Extract the [x, y] coordinate from the center of the cell holding the provided text.  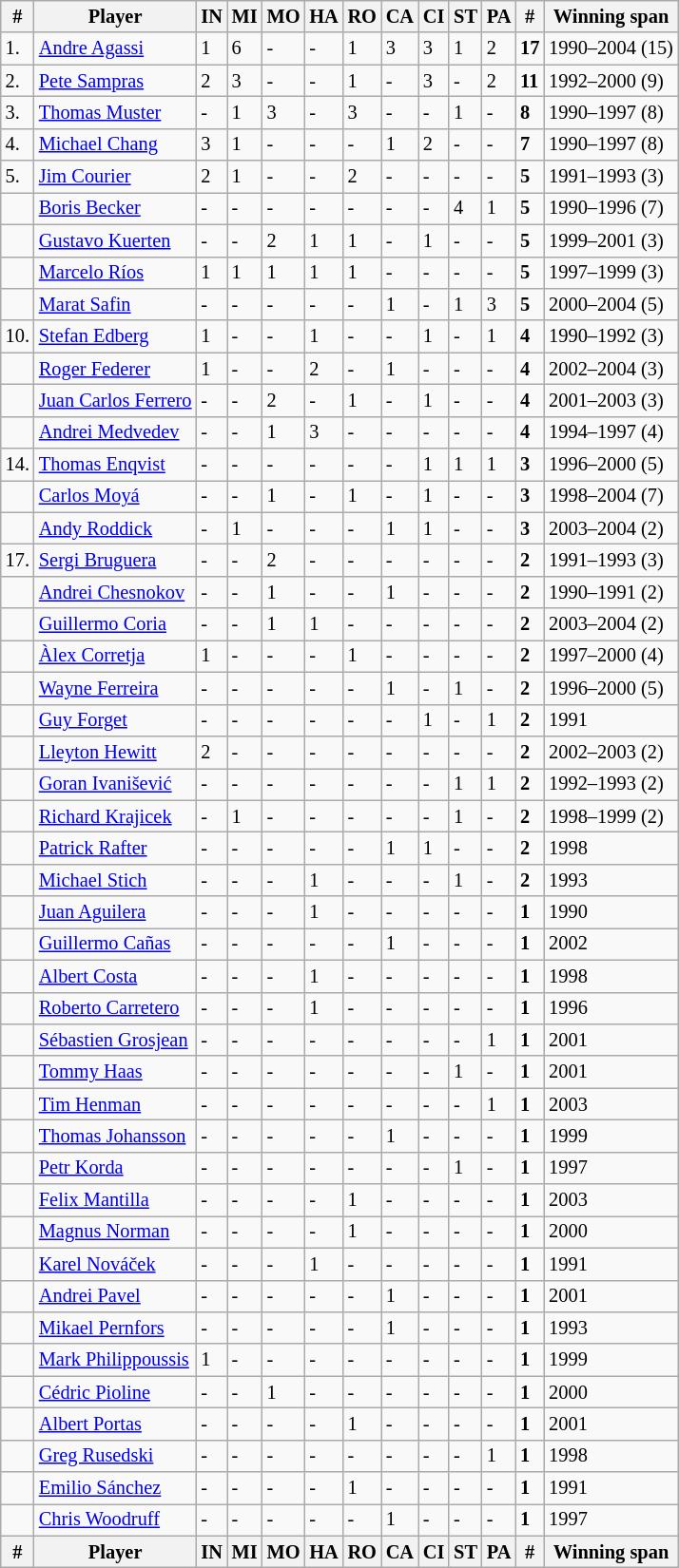
2000–2004 (5) [611, 304]
Greg Rusedski [115, 1456]
Sébastien Grosjean [115, 1040]
Sergi Bruguera [115, 560]
Thomas Muster [115, 112]
1990 [611, 912]
Tommy Haas [115, 1072]
Emilio Sánchez [115, 1488]
1994–1997 (4) [611, 432]
1992–1993 (2) [611, 784]
10. [17, 336]
Richard Krajicek [115, 816]
2. [17, 81]
8 [530, 112]
Boris Becker [115, 208]
Wayne Ferreira [115, 688]
1990–1992 (3) [611, 336]
1998–2004 (7) [611, 496]
Michael Stich [115, 880]
Chris Woodruff [115, 1520]
Pete Sampras [115, 81]
17 [530, 48]
2002–2003 (2) [611, 752]
Juan Aguilera [115, 912]
Patrick Rafter [115, 848]
Magnus Norman [115, 1232]
Marat Safin [115, 304]
Andrei Pavel [115, 1296]
2002 [611, 944]
Guy Forget [115, 720]
Michael Chang [115, 144]
Albert Portas [115, 1424]
1990–1991 (2) [611, 592]
Andrei Chesnokov [115, 592]
Petr Korda [115, 1168]
Jim Courier [115, 177]
Mikael Pernfors [115, 1328]
Guillermo Coria [115, 624]
Carlos Moyá [115, 496]
1992–2000 (9) [611, 81]
Gustavo Kuerten [115, 240]
Àlex Corretja [115, 656]
Tim Henman [115, 1104]
2002–2004 (3) [611, 369]
Andre Agassi [115, 48]
Mark Philippoussis [115, 1360]
5. [17, 177]
Cédric Pioline [115, 1392]
3. [17, 112]
7 [530, 144]
1996 [611, 1008]
Goran Ivanišević [115, 784]
Felix Mantilla [115, 1200]
1998–1999 (2) [611, 816]
1997–1999 (3) [611, 273]
Albert Costa [115, 976]
Guillermo Cañas [115, 944]
Andy Roddick [115, 528]
1. [17, 48]
Stefan Edberg [115, 336]
Lleyton Hewitt [115, 752]
Juan Carlos Ferrero [115, 400]
1999–2001 (3) [611, 240]
Andrei Medvedev [115, 432]
Marcelo Ríos [115, 273]
6 [245, 48]
1997–2000 (4) [611, 656]
1990–1996 (7) [611, 208]
17. [17, 560]
Thomas Johansson [115, 1136]
4. [17, 144]
14. [17, 465]
Thomas Enqvist [115, 465]
1990–2004 (15) [611, 48]
Roger Federer [115, 369]
2001–2003 (3) [611, 400]
Roberto Carretero [115, 1008]
11 [530, 81]
Karel Nováček [115, 1264]
